Provide the (X, Y) coordinate of the cell's center where the given text is located.  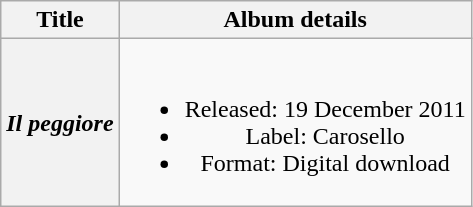
Album details (295, 20)
Il peggiore (60, 122)
Title (60, 20)
Released: 19 December 2011Label: CaroselloFormat: Digital download (295, 122)
